Scan for the cell matching the given text and deliver its (X, Y) coordinate at center. 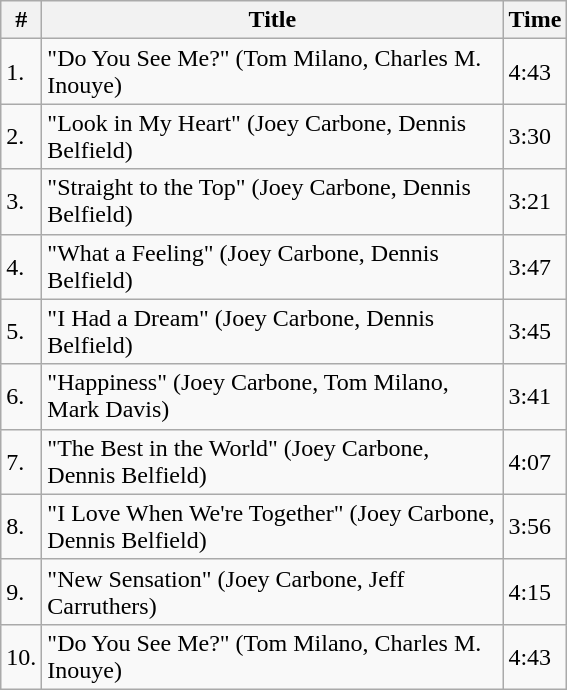
6. (22, 396)
"Happiness" (Joey Carbone, Tom Milano, Mark Davis) (272, 396)
4:15 (535, 592)
"The Best in the World" (Joey Carbone, Dennis Belfield) (272, 462)
3:41 (535, 396)
3:30 (535, 136)
3. (22, 202)
Time (535, 20)
10. (22, 656)
1. (22, 72)
Title (272, 20)
8. (22, 526)
3:47 (535, 266)
"What a Feeling" (Joey Carbone, Dennis Belfield) (272, 266)
"I Love When We're Together" (Joey Carbone, Dennis Belfield) (272, 526)
3:45 (535, 332)
4:07 (535, 462)
4. (22, 266)
3:21 (535, 202)
"New Sensation" (Joey Carbone, Jeff Carruthers) (272, 592)
9. (22, 592)
2. (22, 136)
5. (22, 332)
"Look in My Heart" (Joey Carbone, Dennis Belfield) (272, 136)
7. (22, 462)
"I Had a Dream" (Joey Carbone, Dennis Belfield) (272, 332)
# (22, 20)
"Straight to the Top" (Joey Carbone, Dennis Belfield) (272, 202)
3:56 (535, 526)
